Output the [x, y] coordinate of the center of the cell containing the given text.  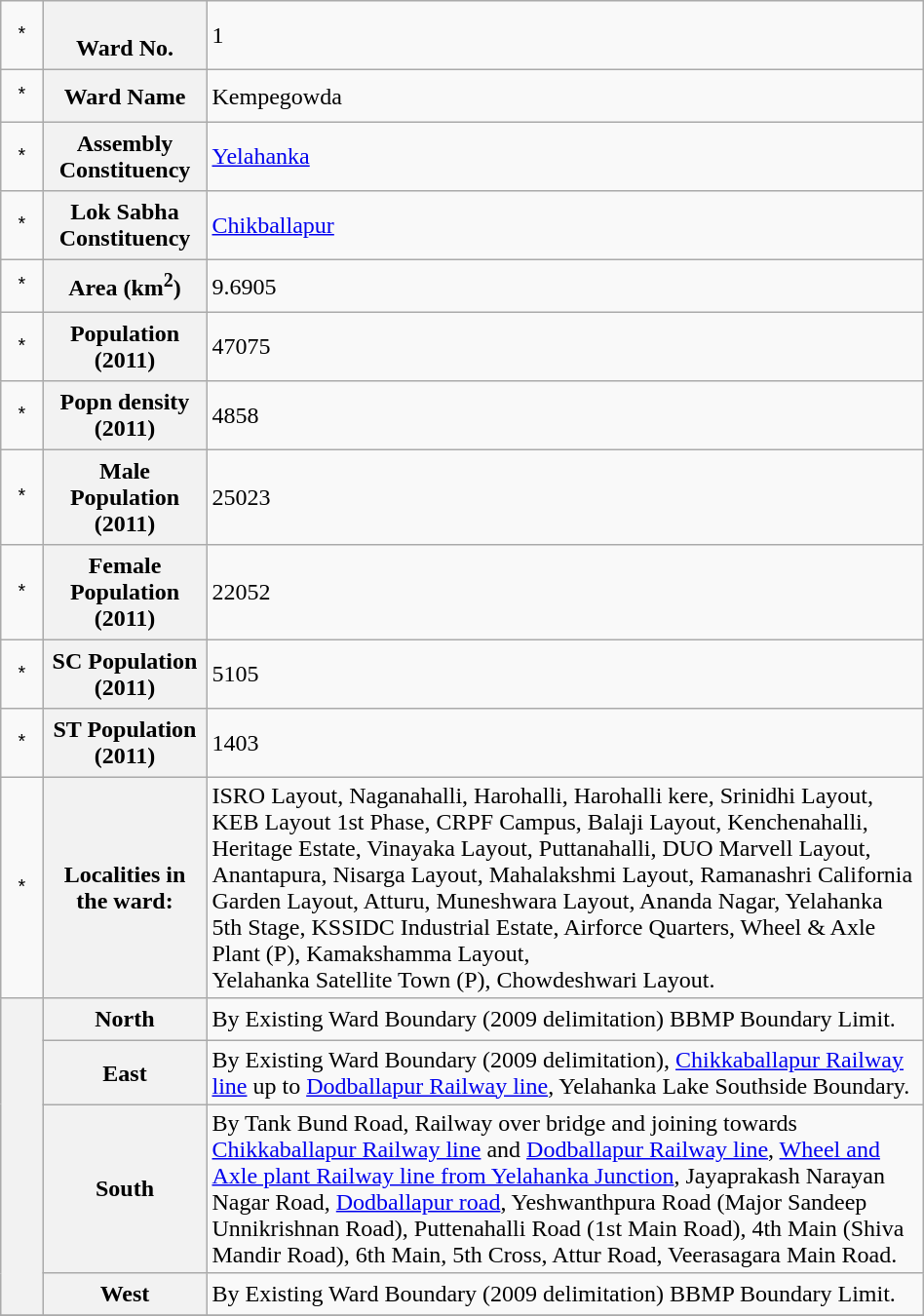
Area (km2) [125, 286]
By Existing Ward Boundary (2009 delimitation), Chikkaballapur Railway line up to Dodballapur Railway line, Yelahanka Lake Southside Boundary. [565, 1072]
ST Population (2011) [125, 743]
East [125, 1072]
West [125, 1295]
South [125, 1189]
Population (2011) [125, 346]
4858 [565, 415]
Kempegowda [565, 96]
Ward No. [125, 35]
Popn density (2011) [125, 415]
Yelahanka [565, 156]
25023 [565, 497]
9.6905 [565, 286]
Localities in the ward: [125, 887]
Lok Sabha Constituency [125, 225]
1 [565, 35]
SC Population (2011) [125, 674]
47075 [565, 346]
Ward Name [125, 96]
Chikballapur [565, 225]
Male Population (2011) [125, 497]
North [125, 1020]
Female Population (2011) [125, 593]
1403 [565, 743]
22052 [565, 593]
Assembly Constituency [125, 156]
5105 [565, 674]
